Capture the cell that displays the provided text and extract its (x, y) central coordinate. 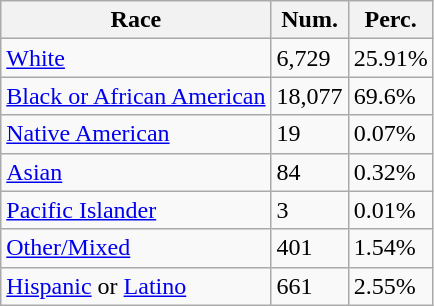
401 (310, 248)
0.01% (390, 210)
Asian (136, 172)
69.6% (390, 96)
0.07% (390, 134)
2.55% (390, 286)
661 (310, 286)
84 (310, 172)
3 (310, 210)
Race (136, 20)
18,077 (310, 96)
25.91% (390, 58)
Pacific Islander (136, 210)
Black or African American (136, 96)
6,729 (310, 58)
Num. (310, 20)
Native American (136, 134)
1.54% (390, 248)
19 (310, 134)
Other/Mixed (136, 248)
Perc. (390, 20)
White (136, 58)
Hispanic or Latino (136, 286)
0.32% (390, 172)
